Search for the cell housing the specified text and yield its [X, Y] center coordinate. 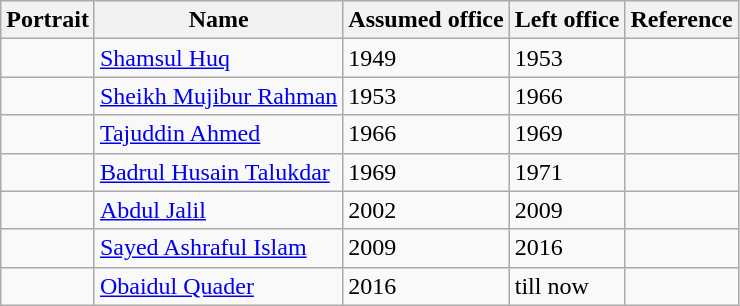
Abdul Jalil [218, 210]
Badrul Husain Talukdar [218, 172]
Sayed Ashraful Islam [218, 248]
Portrait [48, 20]
Left office [567, 20]
1949 [426, 58]
Assumed office [426, 20]
Sheikh Mujibur Rahman [218, 96]
2002 [426, 210]
1971 [567, 172]
Shamsul Huq [218, 58]
Obaidul Quader [218, 286]
Name [218, 20]
till now [567, 286]
Tajuddin Ahmed [218, 134]
Reference [682, 20]
